Scan for the cell matching the given text and deliver its (x, y) coordinate at center. 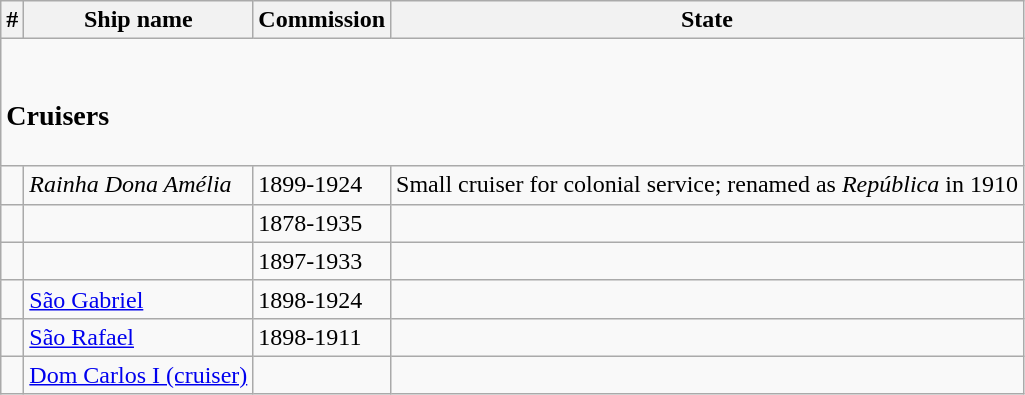
1878-1935 (322, 223)
1898-1911 (322, 337)
Small cruiser for colonial service; renamed as República in 1910 (708, 185)
# (12, 20)
Commission (322, 20)
Cruisers (512, 102)
1897-1933 (322, 261)
Ship name (138, 20)
1899-1924 (322, 185)
São Gabriel (138, 299)
São Rafael (138, 337)
1898-1924 (322, 299)
Rainha Dona Amélia (138, 185)
Dom Carlos I (cruiser) (138, 375)
State (708, 20)
